Pinpoint the cell where the given text exists, returning its [X, Y] midpoint coordinate. 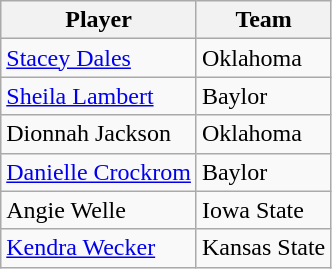
Kansas State [263, 248]
Player [99, 20]
Sheila Lambert [99, 96]
Angie Welle [99, 210]
Kendra Wecker [99, 248]
Stacey Dales [99, 58]
Team [263, 20]
Danielle Crockrom [99, 172]
Dionnah Jackson [99, 134]
Iowa State [263, 210]
